Scan for the cell matching the given text and deliver its (X, Y) coordinate at center. 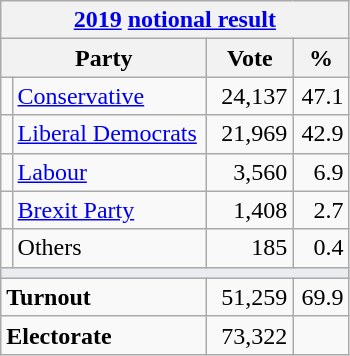
51,259 (250, 297)
0.4 (321, 248)
69.9 (321, 297)
Vote (250, 58)
6.9 (321, 172)
1,408 (250, 210)
Liberal Democrats (110, 134)
Party (104, 58)
47.1 (321, 96)
21,969 (250, 134)
Turnout (104, 297)
2.7 (321, 210)
Conservative (110, 96)
Others (110, 248)
Labour (110, 172)
Brexit Party (110, 210)
42.9 (321, 134)
24,137 (250, 96)
2019 notional result (175, 20)
185 (250, 248)
73,322 (250, 335)
Electorate (104, 335)
3,560 (250, 172)
% (321, 58)
